Determine the [x, y] coordinate at the center of the cell enclosing the given text.  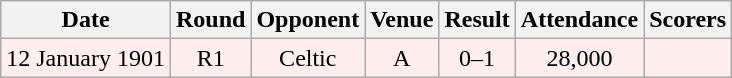
R1 [210, 58]
Celtic [308, 58]
Attendance [579, 20]
Result [477, 20]
Scorers [688, 20]
Date [86, 20]
A [402, 58]
28,000 [579, 58]
12 January 1901 [86, 58]
Opponent [308, 20]
0–1 [477, 58]
Venue [402, 20]
Round [210, 20]
